Output the (x, y) coordinate of the center of the cell containing the given text.  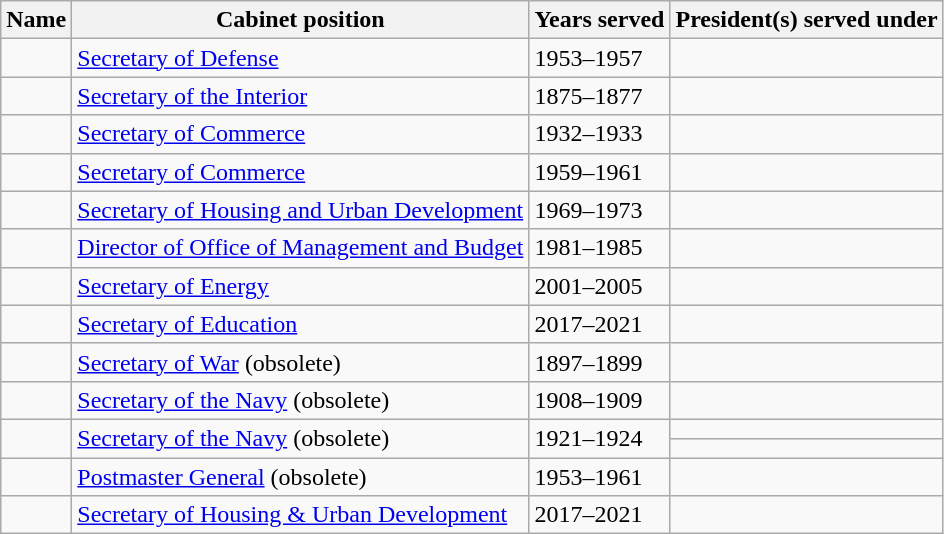
1953–1957 (600, 58)
Secretary of the Interior (300, 96)
Secretary of Education (300, 324)
President(s) served under (806, 20)
Secretary of Housing and Urban Development (300, 210)
Cabinet position (300, 20)
Secretary of Housing & Urban Development (300, 515)
Secretary of Defense (300, 58)
Years served (600, 20)
Postmaster General (obsolete) (300, 477)
1953–1961 (600, 477)
Name (36, 20)
1921–1924 (600, 438)
1959–1961 (600, 172)
Secretary of Energy (300, 286)
Director of Office of Management and Budget (300, 248)
1981–1985 (600, 248)
1897–1899 (600, 362)
1969–1973 (600, 210)
1932–1933 (600, 134)
2001–2005 (600, 286)
1875–1877 (600, 96)
Secretary of War (obsolete) (300, 362)
1908–1909 (600, 400)
